Provide the [x, y] coordinate of the cell's center where the given text is located.  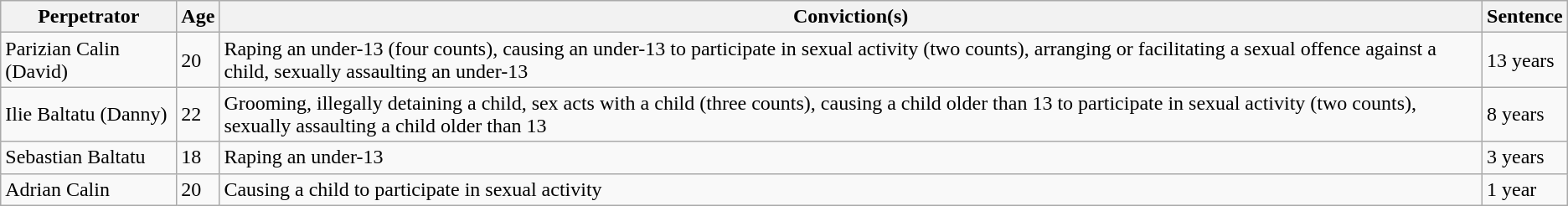
3 years [1525, 157]
Parizian Calin (David) [89, 60]
Sebastian Baltatu [89, 157]
8 years [1525, 114]
Causing a child to participate in sexual activity [851, 189]
Raping an under-13 [851, 157]
Adrian Calin [89, 189]
Ilie Baltatu (Danny) [89, 114]
Age [198, 17]
22 [198, 114]
Conviction(s) [851, 17]
18 [198, 157]
1 year [1525, 189]
13 years [1525, 60]
Perpetrator [89, 17]
Sentence [1525, 17]
